Pinpoint the cell where the given text exists, returning its (x, y) midpoint coordinate. 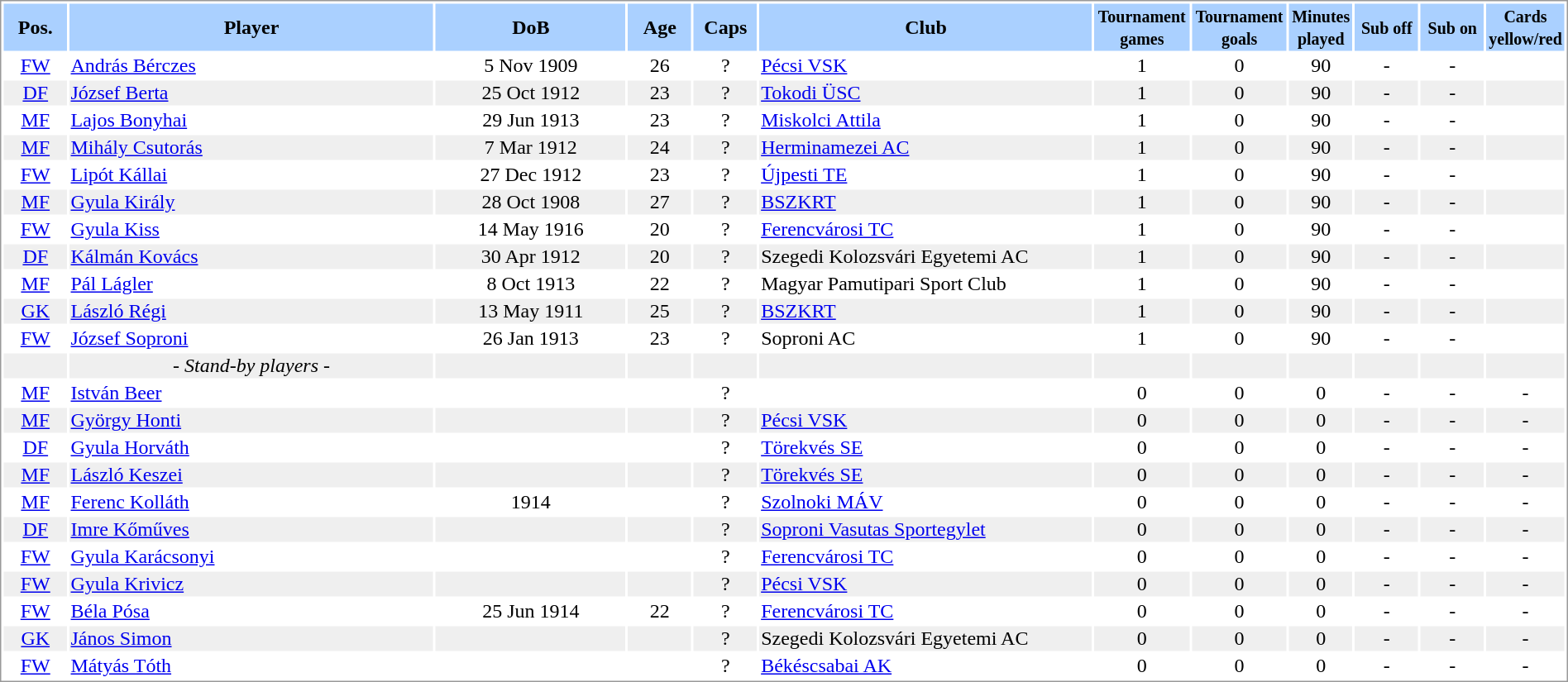
Miskolci Attila (926, 120)
Player (251, 26)
Pos. (35, 26)
György Honti (251, 421)
Soproni AC (926, 338)
Club (926, 26)
24 (660, 148)
1914 (531, 502)
László Keszei (251, 475)
Imre Kőműves (251, 530)
Tournamentgoals (1239, 26)
Tokodi ÜSC (926, 93)
Herminamezei AC (926, 148)
Cardsyellow/red (1526, 26)
Sub on (1452, 26)
27 Dec 1912 (531, 174)
Béla Pósa (251, 611)
Gyula Király (251, 203)
DoB (531, 26)
30 Apr 1912 (531, 257)
29 Jun 1913 (531, 120)
5 Nov 1909 (531, 65)
Gyula Karácsonyi (251, 556)
25 Jun 1914 (531, 611)
Lipót Kállai (251, 174)
25 Oct 1912 (531, 93)
László Régi (251, 312)
26 Jan 1913 (531, 338)
Age (660, 26)
Szolnoki MÁV (926, 502)
Gyula Krivicz (251, 584)
Magyar Pamutipari Sport Club (926, 284)
Soproni Vasutas Sportegylet (926, 530)
Pál Lágler (251, 284)
Gyula Kiss (251, 229)
- Stand-by players - (251, 366)
Mihály Csutorás (251, 148)
Tournamentgames (1141, 26)
Sub off (1386, 26)
13 May 1911 (531, 312)
14 May 1916 (531, 229)
József Berta (251, 93)
27 (660, 203)
Ferenc Kolláth (251, 502)
István Beer (251, 393)
7 Mar 1912 (531, 148)
János Simon (251, 639)
Caps (726, 26)
28 Oct 1908 (531, 203)
Gyula Horváth (251, 447)
András Bérczes (251, 65)
Minutesplayed (1322, 26)
Mátyás Tóth (251, 665)
Kálmán Kovács (251, 257)
25 (660, 312)
Békéscsabai AK (926, 665)
26 (660, 65)
Lajos Bonyhai (251, 120)
József Soproni (251, 338)
Újpesti TE (926, 174)
8 Oct 1913 (531, 284)
